Scan for the cell matching the given text and deliver its [x, y] coordinate at center. 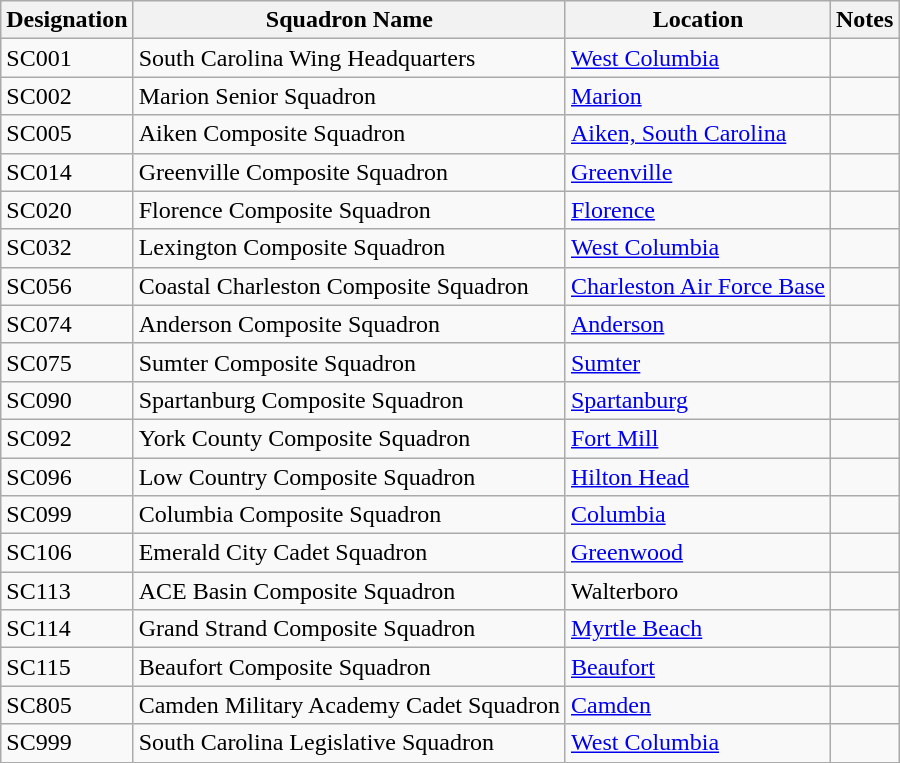
Myrtle Beach [698, 629]
Hilton Head [698, 477]
Coastal Charleston Composite Squadron [349, 286]
SC032 [67, 248]
SC805 [67, 705]
Columbia Composite Squadron [349, 515]
Squadron Name [349, 20]
SC020 [67, 210]
Camden Military Academy Cadet Squadron [349, 705]
SC115 [67, 667]
SC074 [67, 324]
SC001 [67, 58]
Beaufort Composite Squadron [349, 667]
Spartanburg Composite Squadron [349, 400]
Lexington Composite Squadron [349, 248]
Aiken Composite Squadron [349, 134]
Low Country Composite Squadron [349, 477]
South Carolina Legislative Squadron [349, 743]
Designation [67, 20]
Greenville Composite Squadron [349, 172]
Marion Senior Squadron [349, 96]
SC114 [67, 629]
Camden [698, 705]
Aiken, South Carolina [698, 134]
Beaufort [698, 667]
Fort Mill [698, 438]
SC092 [67, 438]
SC056 [67, 286]
Anderson [698, 324]
Spartanburg [698, 400]
SC005 [67, 134]
SC999 [67, 743]
SC113 [67, 591]
York County Composite Squadron [349, 438]
Emerald City Cadet Squadron [349, 553]
Marion [698, 96]
Location [698, 20]
Florence [698, 210]
Greenville [698, 172]
SC002 [67, 96]
Columbia [698, 515]
Sumter [698, 362]
Grand Strand Composite Squadron [349, 629]
Greenwood [698, 553]
SC090 [67, 400]
Florence Composite Squadron [349, 210]
ACE Basin Composite Squadron [349, 591]
SC075 [67, 362]
Charleston Air Force Base [698, 286]
SC099 [67, 515]
Anderson Composite Squadron [349, 324]
Notes [864, 20]
Walterboro [698, 591]
Sumter Composite Squadron [349, 362]
SC096 [67, 477]
SC106 [67, 553]
South Carolina Wing Headquarters [349, 58]
SC014 [67, 172]
